Provide the [X, Y] coordinate of the cell's center where the given text is located.  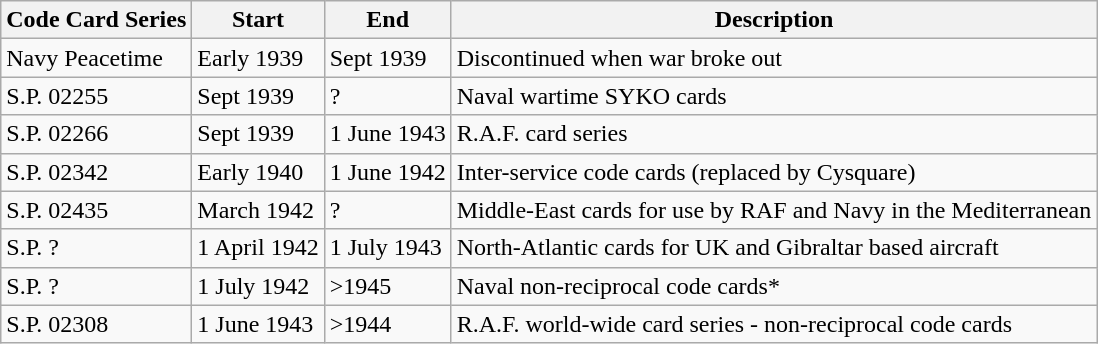
1 April 1942 [258, 248]
Start [258, 20]
Navy Peacetime [96, 58]
North-Atlantic cards for UK and Gibraltar based aircraft [774, 248]
R.A.F. world-wide card series - non-reciprocal code cards [774, 324]
Inter-service code cards (replaced by Cysquare) [774, 172]
Middle-East cards for use by RAF and Navy in the Mediterranean [774, 210]
1 July 1943 [388, 248]
Code Card Series [96, 20]
Description [774, 20]
Discontinued when war broke out [774, 58]
R.A.F. card series [774, 134]
1 July 1942 [258, 286]
>1945 [388, 286]
End [388, 20]
1 June 1942 [388, 172]
Naval wartime SYKO cards [774, 96]
S.P. 02266 [96, 134]
>1944 [388, 324]
S.P. 02435 [96, 210]
S.P. 02255 [96, 96]
S.P. 02308 [96, 324]
S.P. 02342 [96, 172]
Naval non-reciprocal code cards* [774, 286]
Early 1940 [258, 172]
Early 1939 [258, 58]
March 1942 [258, 210]
